Find where the given text appears and provide that cell's center as [x, y] coordinate. 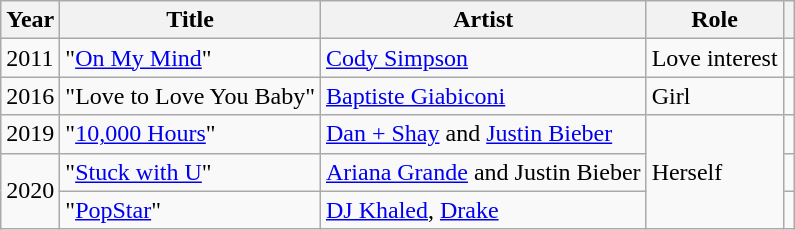
Role [714, 20]
DJ Khaled, Drake [483, 210]
Ariana Grande and Justin Bieber [483, 172]
2019 [30, 134]
Baptiste Giabiconi [483, 96]
Love interest [714, 58]
2016 [30, 96]
Cody Simpson [483, 58]
"Stuck with U" [190, 172]
2020 [30, 191]
Herself [714, 172]
2011 [30, 58]
"PopStar" [190, 210]
Year [30, 20]
Title [190, 20]
Dan + Shay and Justin Bieber [483, 134]
"10,000 Hours" [190, 134]
Artist [483, 20]
"Love to Love You Baby" [190, 96]
"On My Mind" [190, 58]
Girl [714, 96]
